Scan for the cell matching the given text and deliver its [X, Y] coordinate at center. 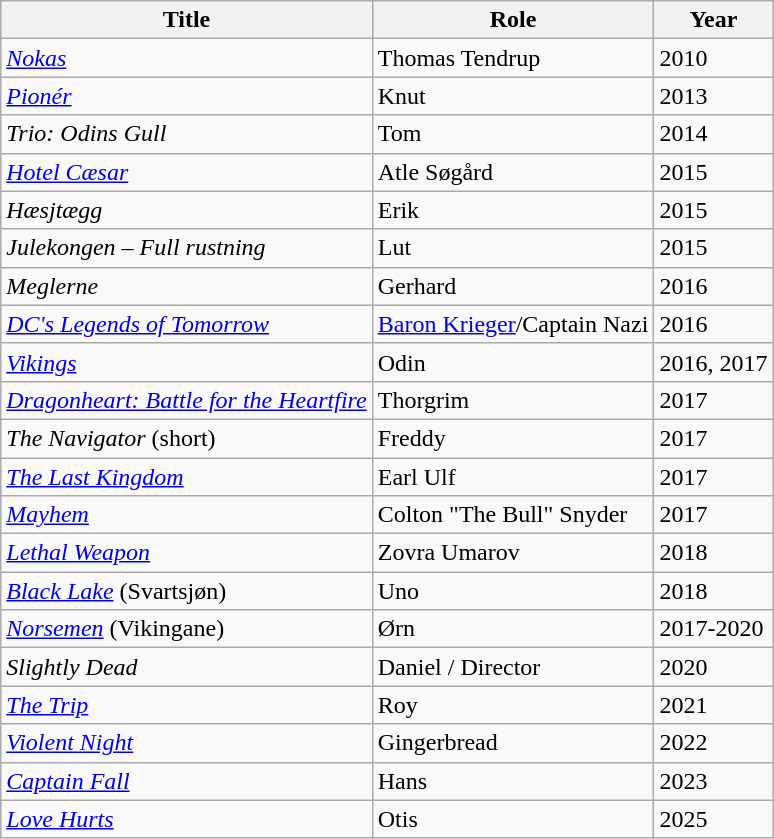
Hans [513, 781]
Ørn [513, 629]
Baron Krieger/Captain Nazi [513, 324]
Lut [513, 248]
Norsemen (Vikingane) [186, 629]
Atle Søgård [513, 172]
2021 [714, 705]
Daniel / Director [513, 667]
Colton "The Bull" Snyder [513, 515]
2010 [714, 58]
Hæsjtægg [186, 210]
Zovra Umarov [513, 553]
2013 [714, 96]
Nokas [186, 58]
Violent Night [186, 743]
Roy [513, 705]
Slightly Dead [186, 667]
2020 [714, 667]
The Last Kingdom [186, 477]
DC's Legends of Tomorrow [186, 324]
Vikings [186, 362]
Erik [513, 210]
2017-2020 [714, 629]
Love Hurts [186, 819]
Pionér [186, 96]
Black Lake (Svartsjøn) [186, 591]
Otis [513, 819]
Knut [513, 96]
2023 [714, 781]
Meglerne [186, 286]
2022 [714, 743]
2025 [714, 819]
Mayhem [186, 515]
Trio: Odins Gull [186, 134]
Lethal Weapon [186, 553]
Thorgrim [513, 400]
Odin [513, 362]
The Trip [186, 705]
Earl Ulf [513, 477]
Year [714, 20]
Hotel Cæsar [186, 172]
2016, 2017 [714, 362]
Julekongen – Full rustning [186, 248]
Gingerbread [513, 743]
Title [186, 20]
Uno [513, 591]
2014 [714, 134]
Freddy [513, 438]
Captain Fall [186, 781]
Dragonheart: Battle for the Heartfire [186, 400]
Role [513, 20]
The Navigator (short) [186, 438]
Tom [513, 134]
Gerhard [513, 286]
Thomas Tendrup [513, 58]
